Determine the [X, Y] coordinate at the center of the cell enclosing the given text.  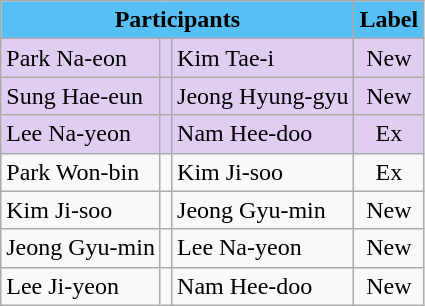
Jeong Hyung-gyu [263, 96]
Label [389, 20]
Participants [178, 20]
Park Won-bin [81, 172]
Kim Tae-i [263, 58]
Lee Ji-yeon [81, 286]
Park Na-eon [81, 58]
Sung Hae-eun [81, 96]
